Capture the cell that displays the provided text and extract its [x, y] central coordinate. 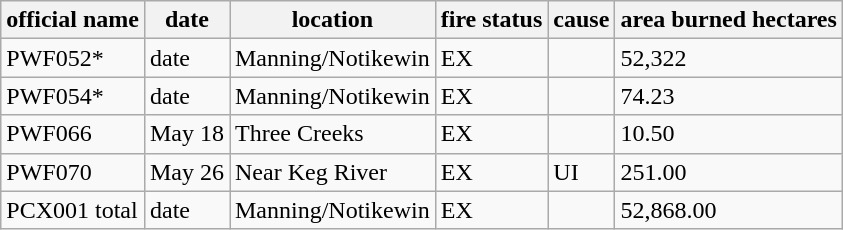
PWF054* [73, 96]
Three Creeks [333, 134]
Near Keg River [333, 172]
area burned hectares [728, 20]
PCX001 total [73, 210]
May 18 [186, 134]
251.00 [728, 172]
10.50 [728, 134]
fire status [492, 20]
official name [73, 20]
PWF052* [73, 58]
location [333, 20]
52,868.00 [728, 210]
52,322 [728, 58]
PWF066 [73, 134]
May 26 [186, 172]
UI [582, 172]
74.23 [728, 96]
cause [582, 20]
PWF070 [73, 172]
